Identify which cell holds the provided text, then report its (x, y) central coordinate. 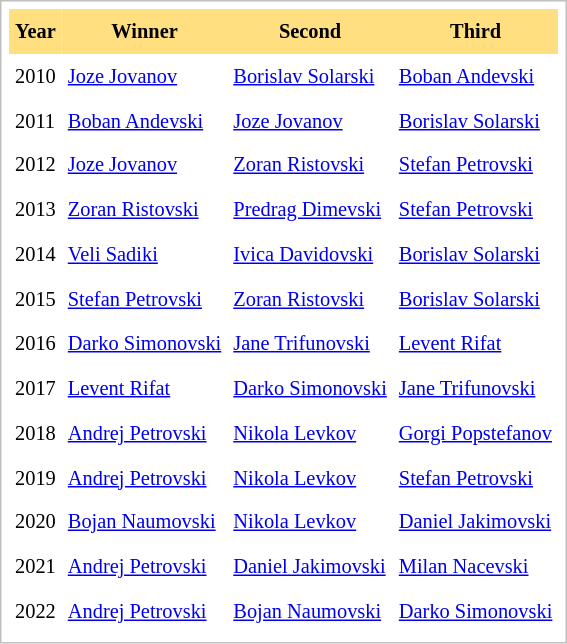
2019 (36, 478)
2014 (36, 254)
2018 (36, 434)
Third (476, 32)
Second (310, 32)
2016 (36, 344)
Year (36, 32)
Ivica Davidovski (310, 254)
Veli Sadiki (145, 254)
2012 (36, 166)
Predrag Dimevski (310, 210)
2010 (36, 76)
2015 (36, 300)
2020 (36, 522)
Milan Nacevski (476, 566)
Winner (145, 32)
2017 (36, 388)
Gorgi Popstefanov (476, 434)
2021 (36, 566)
2011 (36, 120)
2013 (36, 210)
2022 (36, 612)
